Capture the cell that displays the provided text and extract its [X, Y] central coordinate. 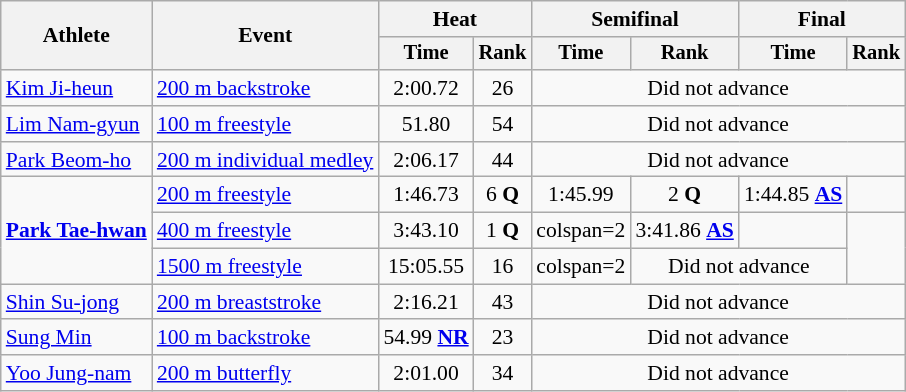
100 m freestyle [266, 124]
34 [503, 373]
1 Q [503, 231]
Shin Su-jong [76, 302]
3:43.10 [426, 231]
54.99 NR [426, 338]
1500 m freestyle [266, 267]
Semifinal [635, 19]
16 [503, 267]
1:44.85 AS [793, 195]
Final [822, 19]
Park Beom-ho [76, 160]
23 [503, 338]
44 [503, 160]
2 Q [684, 195]
200 m individual medley [266, 160]
54 [503, 124]
2:00.72 [426, 88]
1:46.73 [426, 195]
Lim Nam-gyun [76, 124]
Park Tae-hwan [76, 230]
100 m backstroke [266, 338]
Event [266, 36]
400 m freestyle [266, 231]
Kim Ji-heun [76, 88]
200 m backstroke [266, 88]
200 m freestyle [266, 195]
15:05.55 [426, 267]
Sung Min [76, 338]
6 Q [503, 195]
200 m butterfly [266, 373]
51.80 [426, 124]
1:45.99 [580, 195]
200 m breaststroke [266, 302]
43 [503, 302]
Yoo Jung-nam [76, 373]
26 [503, 88]
Heat [454, 19]
2:16.21 [426, 302]
Athlete [76, 36]
3:41.86 AS [684, 231]
2:01.00 [426, 373]
2:06.17 [426, 160]
